Locate the cell with the specified text and output its [x, y] center coordinate. 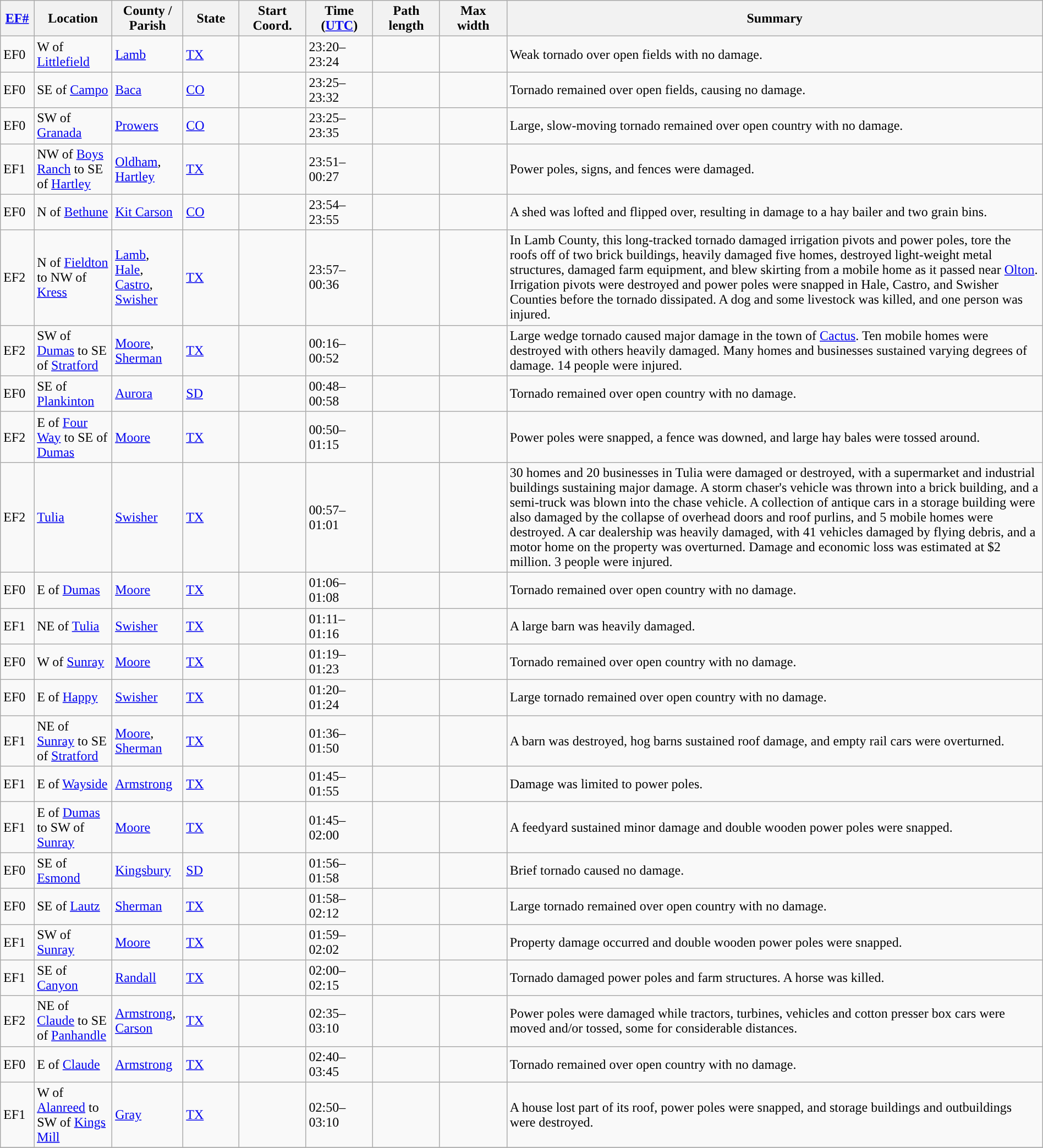
Oldham, Hartley [147, 169]
W of Littlefield [73, 54]
Brief tornado caused no damage. [775, 870]
23:57–00:36 [339, 277]
Start Coord. [272, 19]
Armstrong, Carson [147, 1021]
02:40–03:45 [339, 1064]
EF# [18, 19]
01:19–01:23 [339, 662]
00:16–00:52 [339, 350]
23:54–23:55 [339, 212]
SW of Dumas to SE of Stratford [73, 350]
00:57–01:01 [339, 517]
E of Wayside [73, 784]
N of Bethune [73, 212]
N of Fieldton to NW of Kress [73, 277]
Time (UTC) [339, 19]
Power poles were snapped, a fence was downed, and large hay bales were tossed around. [775, 437]
Large, slow-moving tornado remained over open country with no damage. [775, 125]
E of Dumas [73, 590]
Randall [147, 978]
Tulia [73, 517]
E of Dumas to SW of Sunray [73, 827]
A shed was lofted and flipped over, resulting in damage to a hay bailer and two grain bins. [775, 212]
01:36–01:50 [339, 741]
Path length [407, 19]
E of Claude [73, 1064]
01:20–01:24 [339, 697]
County / Parish [147, 19]
00:48–00:58 [339, 394]
01:45–02:00 [339, 827]
01:45–01:55 [339, 784]
01:59–02:02 [339, 942]
SW of Granada [73, 125]
Kit Carson [147, 212]
SE of Esmond [73, 870]
A house lost part of its roof, power poles were snapped, and storage buildings and outbuildings were destroyed. [775, 1114]
02:00–02:15 [339, 978]
State [211, 19]
Aurora [147, 394]
SW of Sunray [73, 942]
00:50–01:15 [339, 437]
SE of Lautz [73, 907]
23:25–23:32 [339, 90]
E of Four Way to SE of Dumas [73, 437]
Prowers [147, 125]
Power poles, signs, and fences were damaged. [775, 169]
23:25–23:35 [339, 125]
NE of Sunray to SE of Stratford [73, 741]
SE of Plankinton [73, 394]
Max width [473, 19]
W of Sunray [73, 662]
Kingsbury [147, 870]
01:11–01:16 [339, 626]
Summary [775, 19]
Gray [147, 1114]
02:35–03:10 [339, 1021]
W of Alanreed to SW of Kings Mill [73, 1114]
A barn was destroyed, hog barns sustained roof damage, and empty rail cars were overturned. [775, 741]
01:58–02:12 [339, 907]
Sherman [147, 907]
Baca [147, 90]
Weak tornado over open fields with no damage. [775, 54]
23:20–23:24 [339, 54]
NW of Boys Ranch to SE of Hartley [73, 169]
Damage was limited to power poles. [775, 784]
E of Happy [73, 697]
Location [73, 19]
A feedyard sustained minor damage and double wooden power poles were snapped. [775, 827]
NE of Tulia [73, 626]
A large barn was heavily damaged. [775, 626]
01:56–01:58 [339, 870]
Power poles were damaged while tractors, turbines, vehicles and cotton presser box cars were moved and/or tossed, some for considerable distances. [775, 1021]
Lamb [147, 54]
02:50–03:10 [339, 1114]
NE of Claude to SE of Panhandle [73, 1021]
Tornado remained over open fields, causing no damage. [775, 90]
SE of Campo [73, 90]
Tornado damaged power poles and farm structures. A horse was killed. [775, 978]
23:51–00:27 [339, 169]
Property damage occurred and double wooden power poles were snapped. [775, 942]
01:06–01:08 [339, 590]
SE of Canyon [73, 978]
Lamb, Hale, Castro, Swisher [147, 277]
